Capture the cell that displays the provided text and extract its (X, Y) central coordinate. 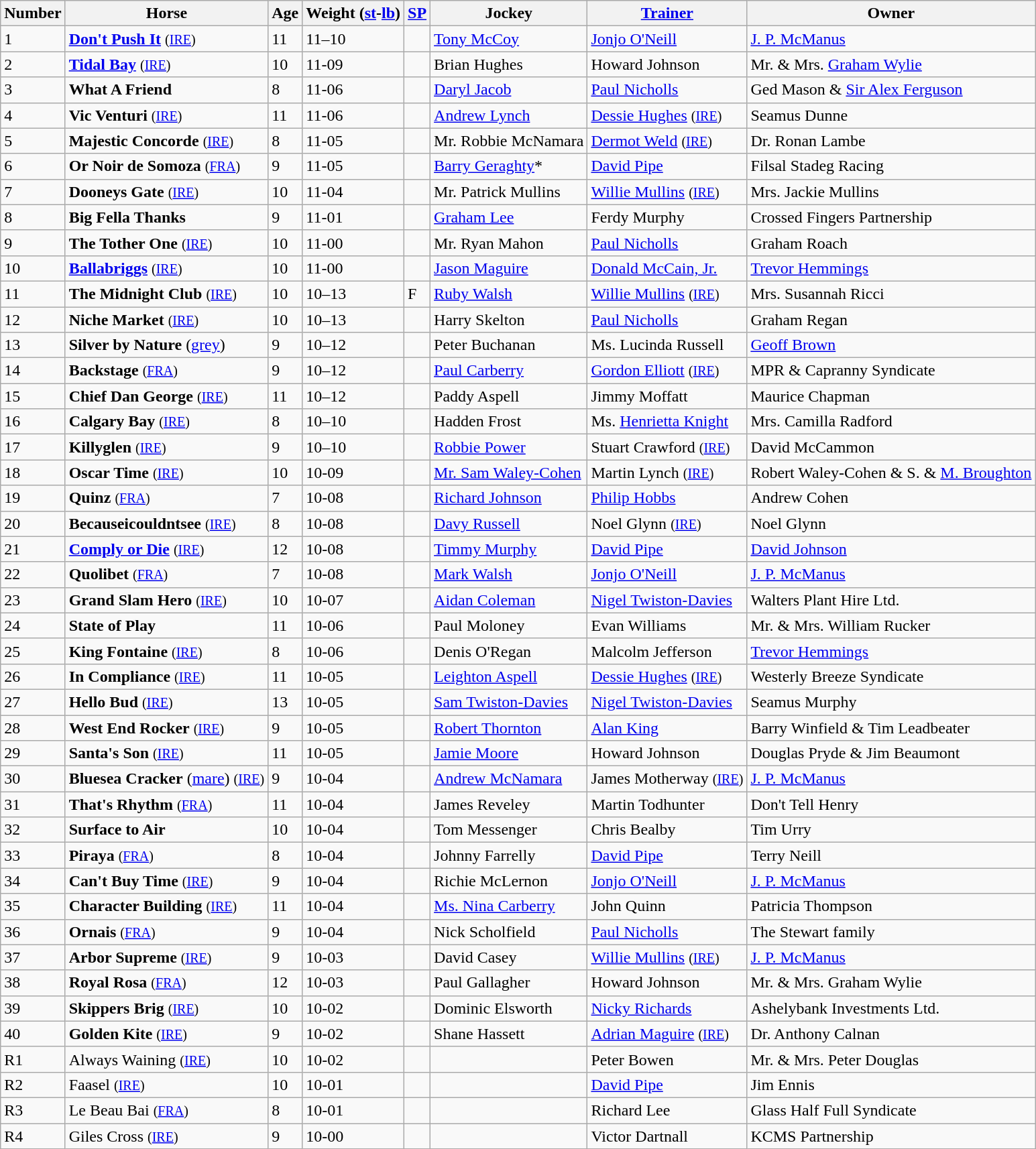
28 (33, 727)
29 (33, 753)
James Motherway (IRE) (667, 779)
Mr. Sam Waley-Cohen (509, 473)
Chris Bealby (667, 830)
Peter Buchanan (509, 345)
Weight (st-lb) (353, 13)
11-01 (353, 217)
Crossed Fingers Partnership (891, 217)
The Tother One (IRE) (166, 243)
Tony McCoy (509, 39)
Jimmy Moffatt (667, 396)
Johnny Farrelly (509, 855)
Chief Dan George (IRE) (166, 396)
Graham Roach (891, 243)
Daryl Jacob (509, 90)
Grand Slam Hero (IRE) (166, 600)
Philip Hobbs (667, 498)
36 (33, 932)
Denis O'Regan (509, 651)
Donald McCain, Jr. (667, 268)
24 (33, 625)
Westerly Breeze Syndicate (891, 676)
Le Beau Bai (FRA) (166, 1110)
Richard Johnson (509, 498)
Tim Urry (891, 830)
Golden Kite (IRE) (166, 1034)
Davy Russell (509, 524)
Andrew Lynch (509, 115)
What A Friend (166, 90)
Mrs. Camilla Radford (891, 422)
The Midnight Club (IRE) (166, 294)
1 (33, 39)
Dooneys Gate (IRE) (166, 192)
Dr. Anthony Calnan (891, 1034)
R4 (33, 1136)
17 (33, 447)
Jockey (509, 13)
R1 (33, 1059)
Barry Winfield & Tim Leadbeater (891, 727)
In Compliance (IRE) (166, 676)
23 (33, 600)
Filsal Stadeg Racing (891, 166)
Jim Ennis (891, 1085)
Jason Maguire (509, 268)
30 (33, 779)
Mr. Ryan Mahon (509, 243)
Oscar Time (IRE) (166, 473)
R2 (33, 1085)
Aidan Coleman (509, 600)
Glass Half Full Syndicate (891, 1110)
Don't Tell Henry (891, 804)
Ms. Henrietta Knight (667, 422)
10-00 (353, 1136)
Mr. & Mrs. Peter Douglas (891, 1059)
Walters Plant Hire Ltd. (891, 600)
6 (33, 166)
Big Fella Thanks (166, 217)
Comply or Die (IRE) (166, 549)
David McCammon (891, 447)
Geoff Brown (891, 345)
Can't Buy Time (IRE) (166, 881)
Calgary Bay (IRE) (166, 422)
Age (286, 13)
Adrian Maguire (IRE) (667, 1034)
15 (33, 396)
Jamie Moore (509, 753)
2 (33, 64)
F (417, 294)
35 (33, 906)
Barry Geraghty* (509, 166)
R3 (33, 1110)
Robert Waley-Cohen & S. & M. Broughton (891, 473)
Noel Glynn (891, 524)
That's Rhythm (FRA) (166, 804)
Leighton Aspell (509, 676)
John Quinn (667, 906)
Ballabriggs (IRE) (166, 268)
Ashelybank Investments Ltd. (891, 1008)
Timmy Murphy (509, 549)
31 (33, 804)
Majestic Concorde (IRE) (166, 141)
Andrew McNamara (509, 779)
Stuart Crawford (IRE) (667, 447)
Or Noir de Somoza (FRA) (166, 166)
40 (33, 1034)
Tidal Bay (IRE) (166, 64)
David Johnson (891, 549)
Alan King (667, 727)
Gordon Elliott (IRE) (667, 371)
James Reveley (509, 804)
Character Building (IRE) (166, 906)
MPR & Capranny Syndicate (891, 371)
Victor Dartnall (667, 1136)
10-07 (353, 600)
19 (33, 498)
27 (33, 702)
Giles Cross (IRE) (166, 1136)
38 (33, 983)
Tom Messenger (509, 830)
21 (33, 549)
SP (417, 13)
Terry Neill (891, 855)
Mark Walsh (509, 574)
Ged Mason & Sir Alex Ferguson (891, 90)
Always Waining (IRE) (166, 1059)
Mr. Robbie McNamara (509, 141)
Santa's Son (IRE) (166, 753)
Nicky Richards (667, 1008)
Maurice Chapman (891, 396)
Dermot Weld (IRE) (667, 141)
Ruby Walsh (509, 294)
State of Play (166, 625)
11–10 (353, 39)
Ms. Nina Carberry (509, 906)
Martin Todhunter (667, 804)
Faasel (IRE) (166, 1085)
37 (33, 957)
Evan Williams (667, 625)
Martin Lynch (IRE) (667, 473)
Mr. Patrick Mullins (509, 192)
Silver by Nature (grey) (166, 345)
Graham Regan (891, 320)
Noel Glynn (IRE) (667, 524)
Harry Skelton (509, 320)
Bluesea Cracker (mare) (IRE) (166, 779)
Paul Carberry (509, 371)
Ms. Lucinda Russell (667, 345)
3 (33, 90)
5 (33, 141)
Don't Push It (IRE) (166, 39)
16 (33, 422)
34 (33, 881)
Arbor Supreme (IRE) (166, 957)
Paul Moloney (509, 625)
Seamus Dunne (891, 115)
Paul Gallagher (509, 983)
Horse (166, 13)
22 (33, 574)
Peter Bowen (667, 1059)
Becauseicouldntsee (IRE) (166, 524)
Niche Market (IRE) (166, 320)
Skippers Brig (IRE) (166, 1008)
Ferdy Murphy (667, 217)
Ornais (FRA) (166, 932)
Paddy Aspell (509, 396)
20 (33, 524)
Sam Twiston-Davies (509, 702)
11-09 (353, 64)
Richard Lee (667, 1110)
Backstage (FRA) (166, 371)
Nick Scholfield (509, 932)
Mr. & Mrs. William Rucker (891, 625)
Graham Lee (509, 217)
Quinz (FRA) (166, 498)
Surface to Air (166, 830)
Dr. Ronan Lambe (891, 141)
11-04 (353, 192)
Andrew Cohen (891, 498)
Killyglen (IRE) (166, 447)
The Stewart family (891, 932)
Seamus Murphy (891, 702)
Malcolm Jefferson (667, 651)
Hello Bud (IRE) (166, 702)
Shane Hassett (509, 1034)
Robbie Power (509, 447)
Dominic Elsworth (509, 1008)
Brian Hughes (509, 64)
Robert Thornton (509, 727)
Trainer (667, 13)
10-09 (353, 473)
32 (33, 830)
39 (33, 1008)
18 (33, 473)
Vic Venturi (IRE) (166, 115)
14 (33, 371)
Patricia Thompson (891, 906)
West End Rocker (IRE) (166, 727)
25 (33, 651)
33 (33, 855)
King Fontaine (IRE) (166, 651)
Number (33, 13)
Owner (891, 13)
Mrs. Jackie Mullins (891, 192)
Hadden Frost (509, 422)
Royal Rosa (FRA) (166, 983)
Quolibet (FRA) (166, 574)
Mrs. Susannah Ricci (891, 294)
Piraya (FRA) (166, 855)
26 (33, 676)
KCMS Partnership (891, 1136)
Douglas Pryde & Jim Beaumont (891, 753)
Richie McLernon (509, 881)
David Casey (509, 957)
4 (33, 115)
